Determine the [x, y] coordinate at the center of the cell enclosing the given text.  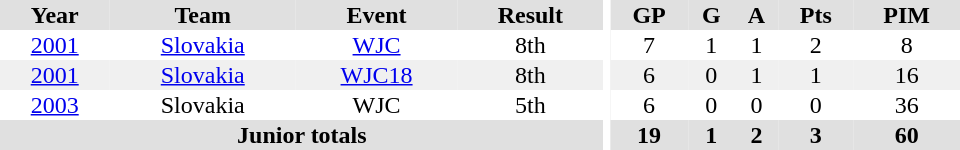
A [757, 15]
36 [906, 105]
8 [906, 45]
5th [530, 105]
Junior totals [302, 135]
16 [906, 75]
G [712, 15]
GP [649, 15]
19 [649, 135]
Team [202, 15]
60 [906, 135]
Event [376, 15]
2003 [54, 105]
Pts [816, 15]
Result [530, 15]
7 [649, 45]
WJC18 [376, 75]
PIM [906, 15]
Year [54, 15]
3 [816, 135]
